Find where the given text appears and provide that cell's center as (X, Y) coordinate. 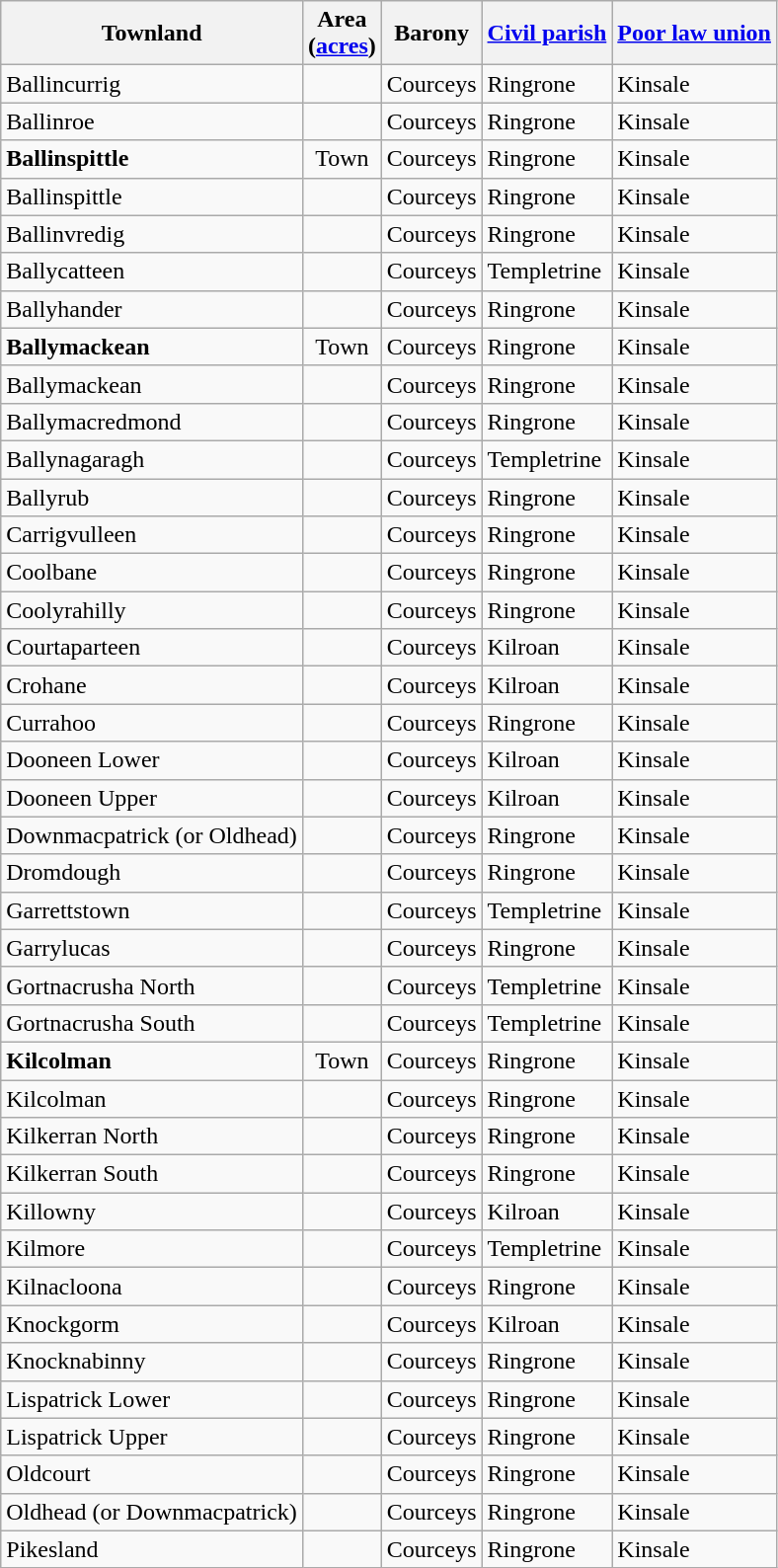
Dooneen Upper (152, 798)
Lispatrick Lower (152, 1399)
Ballyhander (152, 309)
Garrettstown (152, 910)
Knocknabinny (152, 1362)
Courtaparteen (152, 648)
Garrylucas (152, 948)
Area(acres) (342, 34)
Dooneen Lower (152, 760)
Ballincurrig (152, 84)
Currahoo (152, 723)
Killowny (152, 1212)
Crohane (152, 685)
Kilkerran South (152, 1174)
Townland (152, 34)
Pikesland (152, 1549)
Coolbane (152, 573)
Oldhead (or Downmacpatrick) (152, 1512)
Lispatrick Upper (152, 1437)
Ballymacredmond (152, 422)
Ballynagaragh (152, 459)
Knockgorm (152, 1324)
Ballinvredig (152, 234)
Kilnacloona (152, 1287)
Poor law union (695, 34)
Civil parish (547, 34)
Oldcourt (152, 1474)
Ballinroe (152, 121)
Downmacpatrick (or Oldhead) (152, 835)
Ballycatteen (152, 272)
Gortnacrusha South (152, 1023)
Dromdough (152, 873)
Kilkerran North (152, 1137)
Barony (431, 34)
Gortnacrusha North (152, 985)
Carrigvulleen (152, 535)
Coolyrahilly (152, 610)
Kilmore (152, 1249)
Ballyrub (152, 497)
